Locate the cell with the specified text and output its [X, Y] center coordinate. 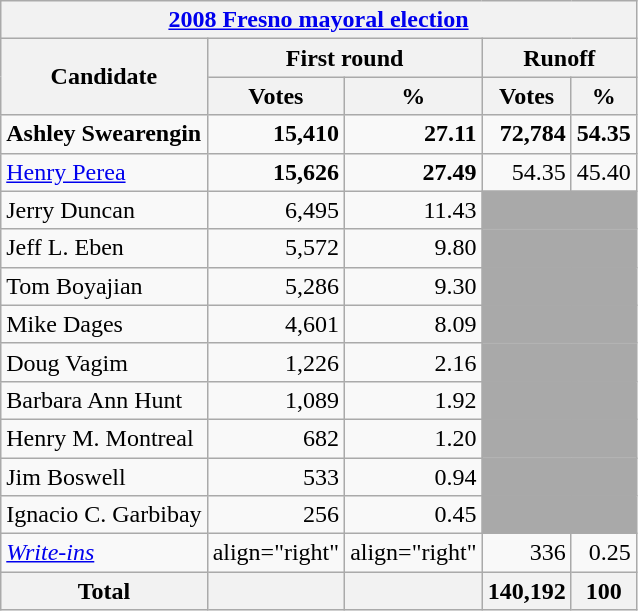
Jerry Duncan [104, 210]
1.20 [414, 438]
533 [276, 477]
Ignacio C. Garbibay [104, 515]
15,410 [276, 134]
100 [604, 591]
45.40 [604, 172]
Henry Perea [104, 172]
Barbara Ann Hunt [104, 400]
Doug Vagim [104, 362]
9.30 [414, 286]
4,601 [276, 324]
0.25 [604, 553]
Jim Boswell [104, 477]
Mike Dages [104, 324]
2008 Fresno mayoral election [318, 20]
Ashley Swearengin [104, 134]
72,784 [526, 134]
8.09 [414, 324]
Total [104, 591]
6,495 [276, 210]
Runoff [559, 58]
1,226 [276, 362]
15,626 [276, 172]
Tom Boyajian [104, 286]
Write-ins [104, 553]
1.92 [414, 400]
27.11 [414, 134]
682 [276, 438]
27.49 [414, 172]
Jeff L. Eben [104, 248]
1,089 [276, 400]
336 [526, 553]
5,572 [276, 248]
0.94 [414, 477]
5,286 [276, 286]
2.16 [414, 362]
9.80 [414, 248]
0.45 [414, 515]
First round [344, 58]
11.43 [414, 210]
Candidate [104, 77]
256 [276, 515]
Henry M. Montreal [104, 438]
140,192 [526, 591]
